Identify which cell holds the provided text, then report its (x, y) central coordinate. 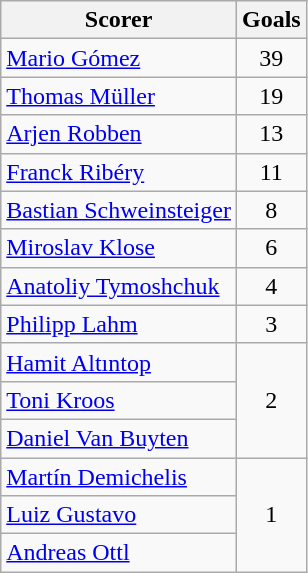
Anatoliy Tymoshchuk (119, 286)
19 (271, 96)
Hamit Altıntop (119, 362)
3 (271, 324)
Miroslav Klose (119, 248)
Scorer (119, 20)
39 (271, 58)
Martín Demichelis (119, 477)
4 (271, 286)
Thomas Müller (119, 96)
Arjen Robben (119, 134)
2 (271, 400)
Goals (271, 20)
Toni Kroos (119, 400)
11 (271, 172)
Philipp Lahm (119, 324)
Andreas Ottl (119, 553)
Franck Ribéry (119, 172)
13 (271, 134)
6 (271, 248)
8 (271, 210)
Bastian Schweinsteiger (119, 210)
Daniel Van Buyten (119, 438)
Mario Gómez (119, 58)
1 (271, 515)
Luiz Gustavo (119, 515)
